Identify which cell holds the provided text, then report its [X, Y] central coordinate. 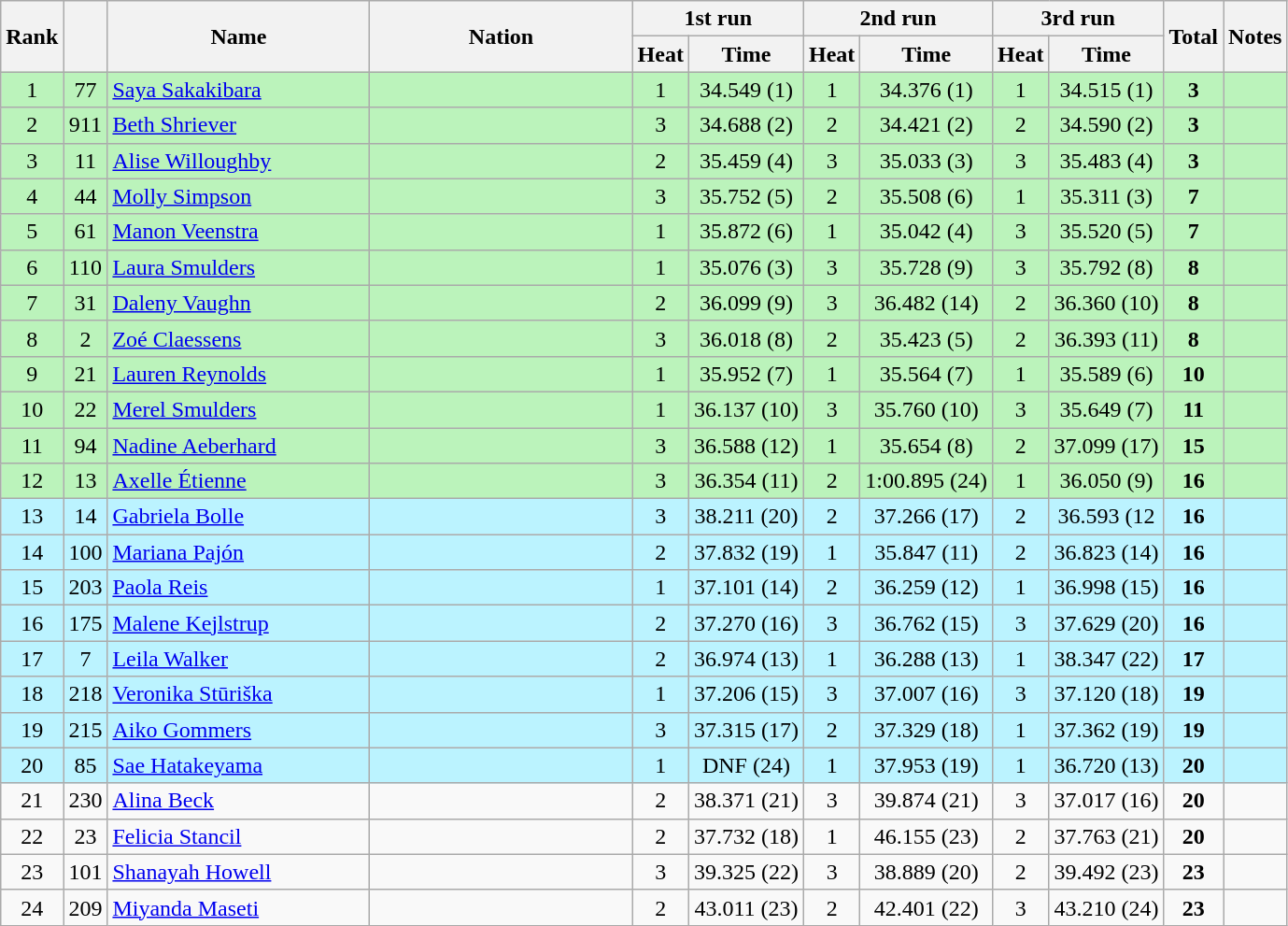
42.401 (22) [927, 907]
203 [86, 588]
Felicia Stancil [239, 836]
43.011 (23) [745, 907]
35.483 (4) [1106, 161]
39.874 (21) [927, 801]
36.393 (11) [1106, 338]
35.649 (7) [1106, 409]
37.120 (18) [1106, 694]
35.792 (8) [1106, 267]
911 [86, 125]
36.354 (11) [745, 481]
1st run [717, 19]
Daleny Vaughn [239, 303]
85 [86, 765]
36.593 (12 [1106, 517]
Laura Smulders [239, 267]
35.033 (3) [927, 161]
35.042 (4) [927, 232]
36.482 (14) [927, 303]
77 [86, 90]
37.362 (19) [1106, 730]
34.376 (1) [927, 90]
94 [86, 446]
Leila Walker [239, 659]
38.347 (22) [1106, 659]
36.099 (9) [745, 303]
Lauren Reynolds [239, 374]
37.206 (15) [745, 694]
38.211 (20) [745, 517]
35.752 (5) [745, 196]
43.210 (24) [1106, 907]
44 [86, 196]
209 [86, 907]
Miyanda Maseti [239, 907]
34.515 (1) [1106, 90]
35.654 (8) [927, 446]
37.101 (14) [745, 588]
35.847 (11) [927, 552]
37.099 (17) [1106, 446]
230 [86, 801]
34.688 (2) [745, 125]
36.720 (13) [1106, 765]
Name [239, 36]
34.590 (2) [1106, 125]
39.492 (23) [1106, 872]
36.018 (8) [745, 338]
101 [86, 872]
Sae Hatakeyama [239, 765]
35.728 (9) [927, 267]
Merel Smulders [239, 409]
37.953 (19) [927, 765]
Notes [1255, 36]
Nadine Aeberhard [239, 446]
35.872 (6) [745, 232]
37.329 (18) [927, 730]
36.998 (15) [1106, 588]
DNF (24) [745, 765]
35.076 (3) [745, 267]
37.629 (20) [1106, 623]
34.549 (1) [745, 90]
36.259 (12) [927, 588]
3rd run [1078, 19]
37.732 (18) [745, 836]
Shanayah Howell [239, 872]
100 [86, 552]
36.360 (10) [1106, 303]
37.763 (21) [1106, 836]
35.311 (3) [1106, 196]
18 [32, 694]
4 [32, 196]
215 [86, 730]
37.270 (16) [745, 623]
Total [1194, 36]
35.952 (7) [745, 374]
Alina Beck [239, 801]
37.007 (16) [927, 694]
Gabriela Bolle [239, 517]
46.155 (23) [927, 836]
9 [32, 374]
Mariana Pajón [239, 552]
12 [32, 481]
Paola Reis [239, 588]
Axelle Étienne [239, 481]
Nation [501, 36]
35.520 (5) [1106, 232]
31 [86, 303]
37.017 (16) [1106, 801]
1:00.895 (24) [927, 481]
Rank [32, 36]
Manon Veenstra [239, 232]
Aiko Gommers [239, 730]
36.050 (9) [1106, 481]
35.423 (5) [927, 338]
37.266 (17) [927, 517]
Alise Willoughby [239, 161]
Veronika Stūriška [239, 694]
35.589 (6) [1106, 374]
35.564 (7) [927, 374]
36.137 (10) [745, 409]
36.974 (13) [745, 659]
Malene Kejlstrup [239, 623]
37.832 (19) [745, 552]
2nd run [898, 19]
175 [86, 623]
37.315 (17) [745, 730]
Saya Sakakibara [239, 90]
Molly Simpson [239, 196]
Beth Shriever [239, 125]
24 [32, 907]
38.371 (21) [745, 801]
36.823 (14) [1106, 552]
35.508 (6) [927, 196]
110 [86, 267]
38.889 (20) [927, 872]
35.760 (10) [927, 409]
39.325 (22) [745, 872]
218 [86, 694]
Zoé Claessens [239, 338]
5 [32, 232]
34.421 (2) [927, 125]
36.588 (12) [745, 446]
61 [86, 232]
36.762 (15) [927, 623]
35.459 (4) [745, 161]
6 [32, 267]
36.288 (13) [927, 659]
